Provide the [X, Y] coordinate of the cell's center where the given text is located.  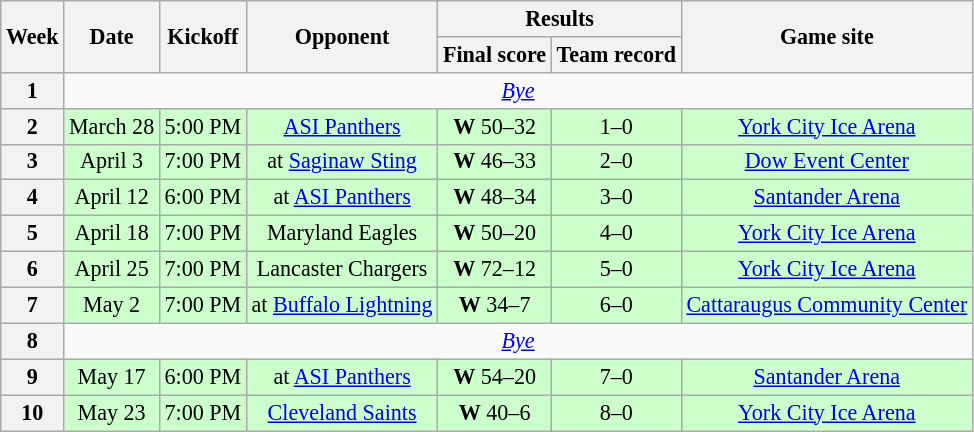
April 25 [112, 269]
at Saginaw Sting [342, 162]
6–0 [616, 305]
May 17 [112, 377]
5–0 [616, 269]
1–0 [616, 126]
W 34–7 [495, 305]
9 [32, 377]
at Buffalo Lightning [342, 305]
W 54–20 [495, 377]
ASI Panthers [342, 126]
March 28 [112, 126]
W 72–12 [495, 269]
W 46–33 [495, 162]
Cleveland Saints [342, 412]
Opponent [342, 36]
7 [32, 305]
5:00 PM [202, 126]
Results [560, 18]
6 [32, 269]
Week [32, 36]
2 [32, 126]
5 [32, 233]
7–0 [616, 377]
3–0 [616, 198]
May 2 [112, 305]
Game site [826, 36]
2–0 [616, 162]
April 3 [112, 162]
W 50–20 [495, 233]
Maryland Eagles [342, 233]
4 [32, 198]
W 48–34 [495, 198]
W 50–32 [495, 126]
Lancaster Chargers [342, 269]
W 40–6 [495, 412]
8 [32, 341]
May 23 [112, 412]
Final score [495, 54]
Team record [616, 54]
Kickoff [202, 36]
10 [32, 412]
April 18 [112, 233]
April 12 [112, 198]
Cattaraugus Community Center [826, 305]
Date [112, 36]
3 [32, 162]
8–0 [616, 412]
1 [32, 90]
4–0 [616, 233]
Dow Event Center [826, 162]
